Locate the cell with the specified text and output its [X, Y] center coordinate. 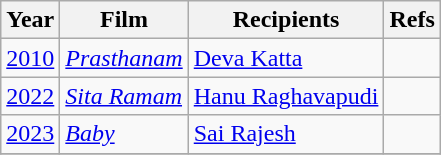
2010 [30, 58]
Prasthanam [124, 58]
2023 [30, 134]
Recipients [286, 20]
Sita Ramam [124, 96]
Deva Katta [286, 58]
Refs [412, 20]
Film [124, 20]
Year [30, 20]
Baby [124, 134]
2022 [30, 96]
Sai Rajesh [286, 134]
Hanu Raghavapudi [286, 96]
